Provide the [x, y] coordinate of the cell's center where the given text is located.  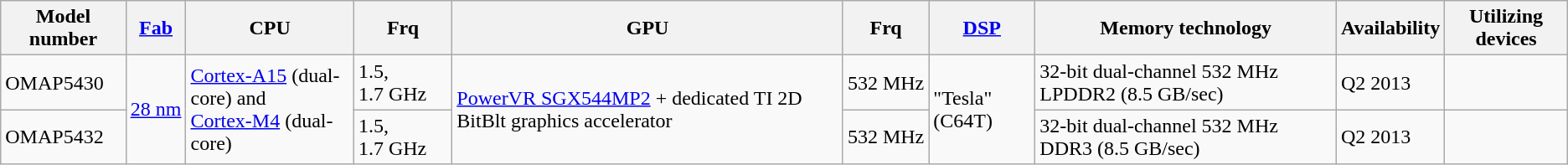
Memory technology [1186, 28]
Model number [64, 28]
Fab [156, 28]
OMAP5432 [64, 137]
CPU [270, 28]
PowerVR SGX544MP2 + dedicated TI 2D BitBlt graphics accelerator [648, 110]
DSP [982, 28]
32-bit dual-channel 532 MHz LPDDR2 (8.5 GB/sec) [1186, 82]
28 nm [156, 110]
"Tesla" (C64T) [982, 110]
GPU [648, 28]
Cortex-A15 (dual-core) andCortex-M4 (dual-core) [270, 110]
Availability [1390, 28]
Utilizing devices [1506, 28]
OMAP5430 [64, 82]
32-bit dual-channel 532 MHz DDR3 (8.5 GB/sec) [1186, 137]
